Detect which cell encompasses the target text, then output its (X, Y) center coordinate. 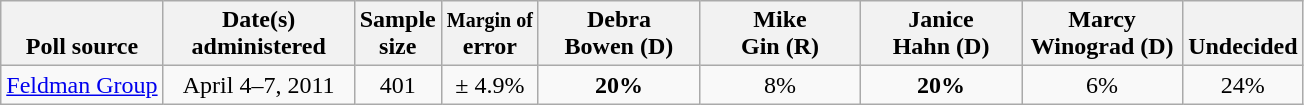
8% (780, 85)
MarcyWinograd (D) (1102, 34)
JaniceHahn (D) (942, 34)
MikeGin (R) (780, 34)
6% (1102, 85)
401 (398, 85)
April 4–7, 2011 (258, 85)
Margin oferror (490, 34)
Feldman Group (82, 85)
± 4.9% (490, 85)
Samplesize (398, 34)
24% (1243, 85)
DebraBowen (D) (618, 34)
Undecided (1243, 34)
Poll source (82, 34)
Date(s)administered (258, 34)
